Return (X, Y) of the center of cell containing provided text 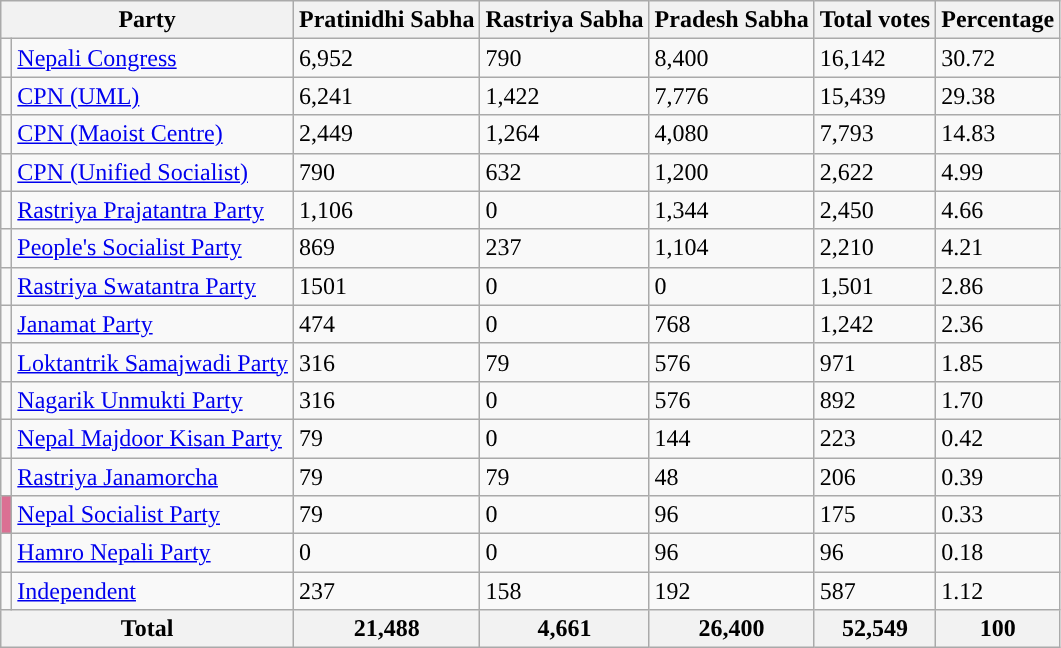
206 (875, 477)
4.21 (998, 248)
Total votes (875, 20)
30.72 (998, 58)
6,241 (386, 96)
Percentage (998, 20)
2,450 (875, 210)
1,106 (386, 210)
1,200 (732, 172)
1,242 (875, 324)
1501 (386, 286)
Pratinidhi Sabha (386, 20)
CPN (Maoist Centre) (153, 134)
21,488 (386, 629)
474 (386, 324)
CPN (UML) (153, 96)
632 (564, 172)
Loktantrik Samajwadi Party (153, 362)
4.99 (998, 172)
223 (875, 438)
869 (386, 248)
Hamro Nepali Party (153, 553)
52,549 (875, 629)
People's Socialist Party (153, 248)
6,952 (386, 58)
Nepal Majdoor Kisan Party (153, 438)
971 (875, 362)
Rastriya Prajatantra Party (153, 210)
Janamat Party (153, 324)
Independent (153, 591)
0.39 (998, 477)
Total (148, 629)
192 (732, 591)
Rastriya Janamorcha (153, 477)
587 (875, 591)
2,622 (875, 172)
Pradesh Sabha (732, 20)
158 (564, 591)
Nepali Congress (153, 58)
Rastriya Sabha (564, 20)
768 (732, 324)
4,661 (564, 629)
29.38 (998, 96)
15,439 (875, 96)
2.86 (998, 286)
4,080 (732, 134)
7,793 (875, 134)
Rastriya Swatantra Party (153, 286)
0.42 (998, 438)
175 (875, 515)
1,264 (564, 134)
0.18 (998, 553)
0.33 (998, 515)
2,449 (386, 134)
892 (875, 400)
7,776 (732, 96)
4.66 (998, 210)
CPN (Unified Socialist) (153, 172)
Nepal Socialist Party (153, 515)
14.83 (998, 134)
8,400 (732, 58)
1.70 (998, 400)
144 (732, 438)
2.36 (998, 324)
Party (148, 20)
26,400 (732, 629)
1,344 (732, 210)
100 (998, 629)
1,422 (564, 96)
1.12 (998, 591)
1,501 (875, 286)
1.85 (998, 362)
2,210 (875, 248)
16,142 (875, 58)
1,104 (732, 248)
48 (732, 477)
Nagarik Unmukti Party (153, 400)
